Detect which cell encompasses the target text, then output its (X, Y) center coordinate. 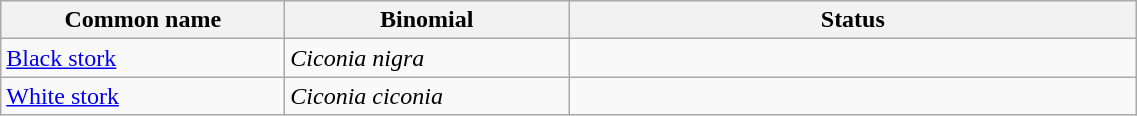
Ciconia nigra (427, 58)
Status (853, 20)
Common name (143, 20)
Ciconia ciconia (427, 96)
White stork (143, 96)
Binomial (427, 20)
Black stork (143, 58)
